Locate the cell with the specified text and output its (x, y) center coordinate. 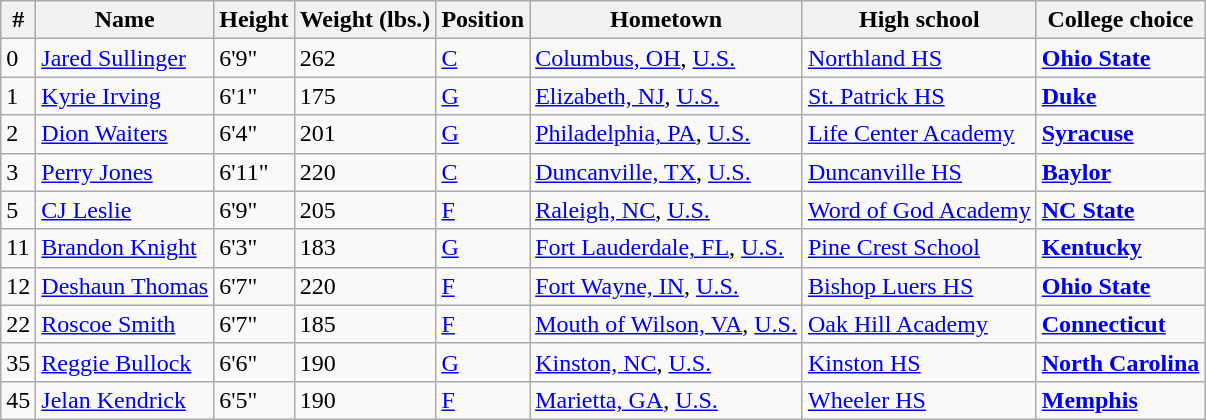
6'3" (254, 248)
Syracuse (1120, 134)
11 (18, 248)
Hometown (666, 20)
201 (365, 134)
6'4" (254, 134)
205 (365, 210)
Mouth of Wilson, VA, U.S. (666, 324)
Bishop Luers HS (919, 286)
Elizabeth, NJ, U.S. (666, 96)
Pine Crest School (919, 248)
6'1" (254, 96)
Duncanville, TX, U.S. (666, 172)
Philadelphia, PA, U.S. (666, 134)
Marietta, GA, U.S. (666, 400)
Word of God Academy (919, 210)
6'11" (254, 172)
Memphis (1120, 400)
Raleigh, NC, U.S. (666, 210)
262 (365, 58)
Kinston, NC, U.S. (666, 362)
College choice (1120, 20)
Columbus, OH, U.S. (666, 58)
3 (18, 172)
45 (18, 400)
12 (18, 286)
Life Center Academy (919, 134)
2 (18, 134)
Perry Jones (125, 172)
Brandon Knight (125, 248)
Connecticut (1120, 324)
185 (365, 324)
Dion Waiters (125, 134)
183 (365, 248)
5 (18, 210)
Height (254, 20)
Jelan Kendrick (125, 400)
High school (919, 20)
Roscoe Smith (125, 324)
Kinston HS (919, 362)
Duncanville HS (919, 172)
Kentucky (1120, 248)
Oak Hill Academy (919, 324)
6'6" (254, 362)
Duke (1120, 96)
Reggie Bullock (125, 362)
St. Patrick HS (919, 96)
CJ Leslie (125, 210)
Weight (lbs.) (365, 20)
Northland HS (919, 58)
35 (18, 362)
Jared Sullinger (125, 58)
Fort Lauderdale, FL, U.S. (666, 248)
# (18, 20)
Wheeler HS (919, 400)
6'5" (254, 400)
Kyrie Irving (125, 96)
NC State (1120, 210)
175 (365, 96)
North Carolina (1120, 362)
Baylor (1120, 172)
Position (483, 20)
Fort Wayne, IN, U.S. (666, 286)
22 (18, 324)
0 (18, 58)
Deshaun Thomas (125, 286)
Name (125, 20)
1 (18, 96)
